Determine the [x, y] coordinate at the center of the cell enclosing the given text.  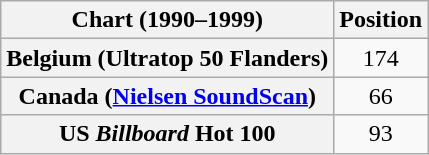
Belgium (Ultratop 50 Flanders) [168, 58]
Canada (Nielsen SoundScan) [168, 96]
Chart (1990–1999) [168, 20]
66 [381, 96]
93 [381, 134]
174 [381, 58]
Position [381, 20]
US Billboard Hot 100 [168, 134]
